From the cell containing the given text, extract its center point as [X, Y] coordinate. 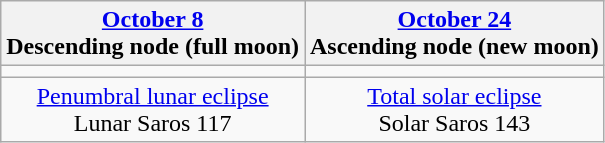
October 8Descending node (full moon) [153, 34]
Penumbral lunar eclipseLunar Saros 117 [153, 110]
October 24Ascending node (new moon) [454, 34]
Total solar eclipseSolar Saros 143 [454, 110]
